Pinpoint the cell where the given text exists, returning its (X, Y) midpoint coordinate. 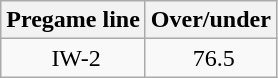
IW-2 (74, 58)
Over/under (210, 20)
Pregame line (74, 20)
76.5 (210, 58)
